Find where the given text appears and provide that cell's center as (X, Y) coordinate. 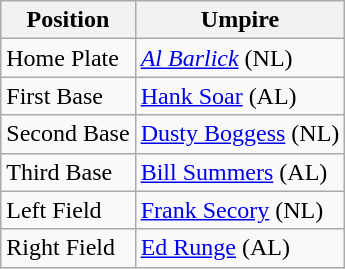
Bill Summers (AL) (240, 172)
Position (68, 20)
Third Base (68, 172)
First Base (68, 96)
Dusty Boggess (NL) (240, 134)
Frank Secory (NL) (240, 210)
Ed Runge (AL) (240, 248)
Umpire (240, 20)
Second Base (68, 134)
Right Field (68, 248)
Al Barlick (NL) (240, 58)
Left Field (68, 210)
Hank Soar (AL) (240, 96)
Home Plate (68, 58)
